Extract the [x, y] coordinate from the center of the cell holding the provided text.  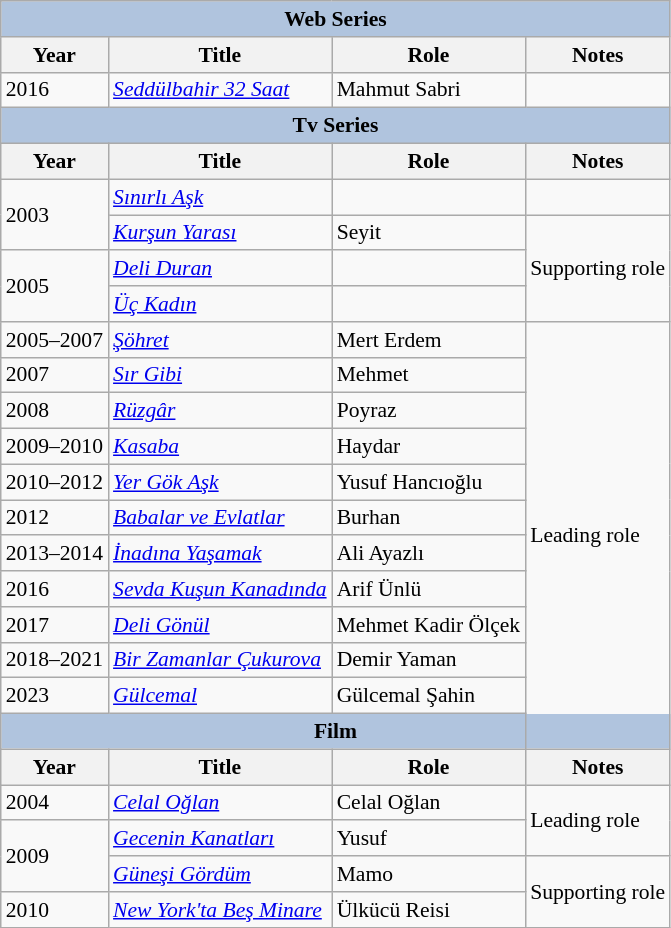
Sır Gibi [220, 375]
Arif Ünlü [429, 589]
Poyraz [429, 411]
Seddülbahir 32 Saat [220, 90]
2009–2010 [54, 447]
2003 [54, 214]
2010 [54, 910]
2005 [54, 286]
Gülcemal [220, 696]
2007 [54, 375]
Bir Zamanlar Çukurova [220, 660]
İnadına Yaşamak [220, 554]
2012 [54, 518]
Gecenin Kanatları [220, 839]
Ali Ayazlı [429, 554]
Yusuf Hancıoğlu [429, 482]
2018–2021 [54, 660]
Yer Gök Aşk [220, 482]
Web Series [336, 19]
Seyit [429, 233]
2013–2014 [54, 554]
Mamo [429, 874]
Üç Kadın [220, 304]
Sınırlı Aşk [220, 197]
2008 [54, 411]
2017 [54, 625]
2004 [54, 803]
Demir Yaman [429, 660]
2010–2012 [54, 482]
Ülkücü Reisi [429, 910]
Gülcemal Şahin [429, 696]
2023 [54, 696]
Deli Duran [220, 269]
Mehmet Kadir Ölçek [429, 625]
Yusuf [429, 839]
Mehmet [429, 375]
Güneşi Gördüm [220, 874]
Haydar [429, 447]
2005–2007 [54, 340]
Rüzgâr [220, 411]
Şöhret [220, 340]
Babalar ve Evlatlar [220, 518]
Kurşun Yarası [220, 233]
Tv Series [336, 126]
New York'ta Beş Minare [220, 910]
Film [336, 732]
Mert Erdem [429, 340]
Sevda Kuşun Kanadında [220, 589]
2009 [54, 856]
Mahmut Sabri [429, 90]
Deli Gönül [220, 625]
Burhan [429, 518]
Kasaba [220, 447]
